Scan for the cell matching the given text and deliver its [X, Y] coordinate at center. 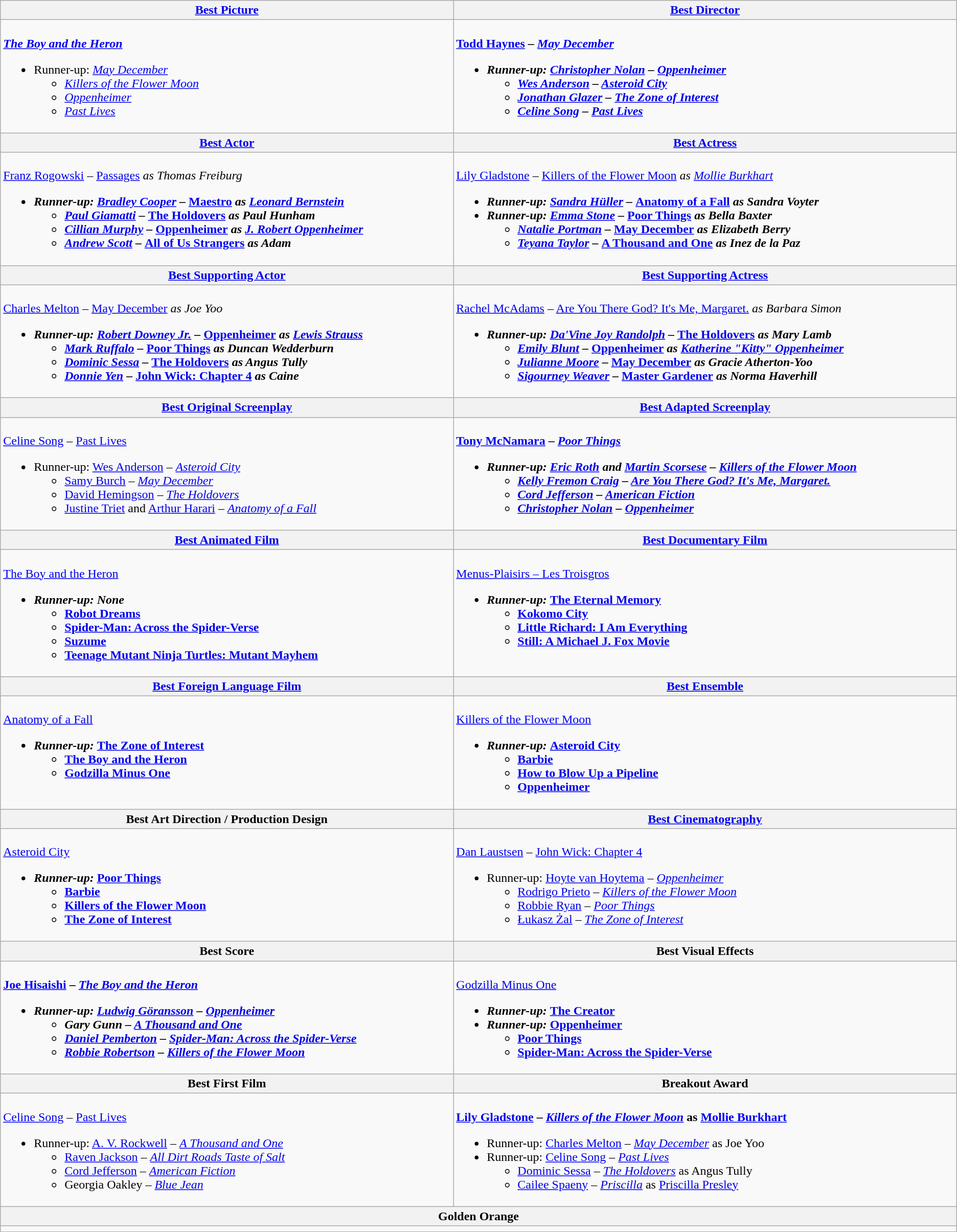
Best Visual Effects [705, 951]
Best Foreign Language Film [227, 686]
Asteroid CityRunner-up: Poor ThingsBarbieKillers of the Flower MoonThe Zone of Interest [227, 885]
Best Ensemble [705, 686]
Golden Orange [478, 1216]
Menus-Plaisirs – Les TroisgrosRunner-up: The Eternal MemoryKokomo CityLittle Richard: I Am EverythingStill: A Michael J. Fox Movie [705, 613]
The Boy and the HeronRunner-up: NoneRobot DreamsSpider-Man: Across the Spider-VerseSuzumeTeenage Mutant Ninja Turtles: Mutant Mayhem [227, 613]
Killers of the Flower MoonRunner-up: Asteroid CityBarbieHow to Blow Up a PipelineOppenheimer [705, 752]
Best Animated Film [227, 540]
Best Score [227, 951]
Best Art Direction / Production Design [227, 818]
Godzilla Minus OneRunner-up: The CreatorRunner-up: OppenheimerPoor ThingsSpider-Man: Across the Spider-Verse [705, 1017]
Best Director [705, 10]
Best First Film [227, 1084]
The Boy and the HeronRunner-up: May DecemberKillers of the Flower MoonOppenheimerPast Lives [227, 77]
Anatomy of a FallRunner-up: The Zone of InterestThe Boy and the HeronGodzilla Minus One [227, 752]
Best Supporting Actress [705, 275]
Best Cinematography [705, 818]
Best Actor [227, 143]
Best Supporting Actor [227, 275]
Best Documentary Film [705, 540]
Best Original Screenplay [227, 407]
Best Picture [227, 10]
Best Actress [705, 143]
Breakout Award [705, 1084]
Best Adapted Screenplay [705, 407]
